Find where the given text appears and provide that cell's center as (X, Y) coordinate. 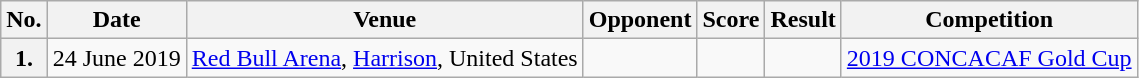
Opponent (640, 20)
1. (24, 58)
Date (116, 20)
Result (803, 20)
2019 CONCACAF Gold Cup (989, 58)
Red Bull Arena, Harrison, United States (384, 58)
Competition (989, 20)
Score (731, 20)
24 June 2019 (116, 58)
Venue (384, 20)
No. (24, 20)
